Provide the (x, y) coordinate of the cell's center where the given text is located.  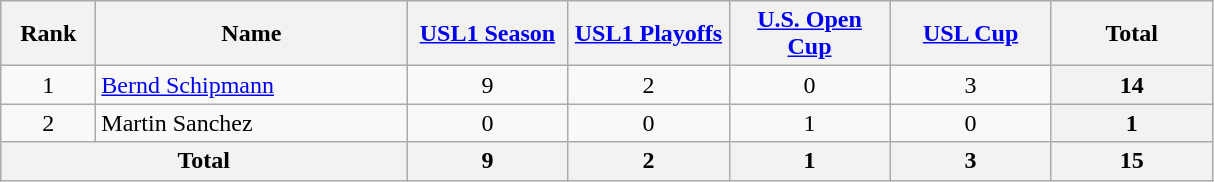
USL1 Playoffs (648, 34)
U.S. Open Cup (810, 34)
Rank (48, 34)
USL Cup (970, 34)
USL1 Season (488, 34)
Bernd Schipmann (252, 85)
Name (252, 34)
Martin Sanchez (252, 123)
15 (1132, 161)
14 (1132, 85)
